Capture the cell that displays the provided text and extract its [X, Y] central coordinate. 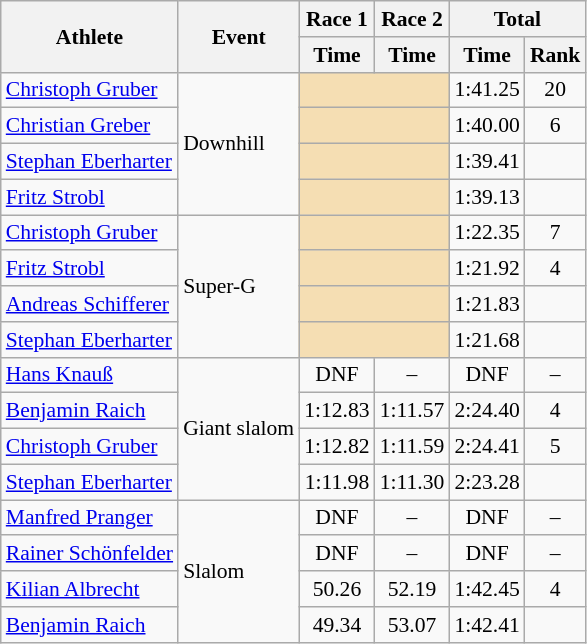
Slalom [238, 571]
1:11.57 [412, 411]
Race 2 [412, 19]
1:22.35 [486, 233]
Kilian Albrecht [90, 589]
50.26 [336, 589]
1:39.13 [486, 197]
Athlete [90, 36]
1:42.45 [486, 589]
1:21.83 [486, 304]
49.34 [336, 625]
1:11.30 [412, 482]
20 [556, 90]
1:39.41 [486, 162]
7 [556, 233]
52.19 [412, 589]
1:21.68 [486, 340]
Event [238, 36]
Giant slalom [238, 428]
2:24.41 [486, 447]
2:23.28 [486, 482]
Manfred Pranger [90, 518]
53.07 [412, 625]
1:11.59 [412, 447]
1:12.83 [336, 411]
Andreas Schifferer [90, 304]
Super-G [238, 286]
6 [556, 126]
Rainer Schönfelder [90, 554]
5 [556, 447]
1:40.00 [486, 126]
Race 1 [336, 19]
Christian Greber [90, 126]
1:12.82 [336, 447]
2:24.40 [486, 411]
1:41.25 [486, 90]
Downhill [238, 143]
1:11.98 [336, 482]
1:42.41 [486, 625]
Rank [556, 55]
Total [517, 19]
Hans Knauß [90, 375]
1:21.92 [486, 269]
